Detect which cell encompasses the target text, then output its [X, Y] center coordinate. 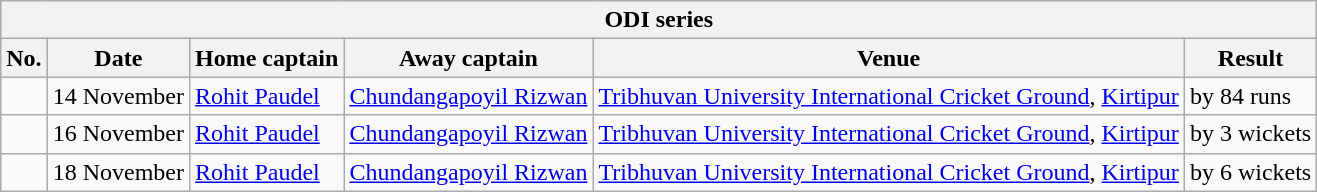
Date [118, 58]
Result [1250, 58]
by 6 wickets [1250, 172]
by 3 wickets [1250, 134]
Home captain [267, 58]
18 November [118, 172]
16 November [118, 134]
14 November [118, 96]
Away captain [468, 58]
No. [24, 58]
Venue [888, 58]
ODI series [659, 20]
by 84 runs [1250, 96]
